Pinpoint the cell where the given text exists, returning its [X, Y] midpoint coordinate. 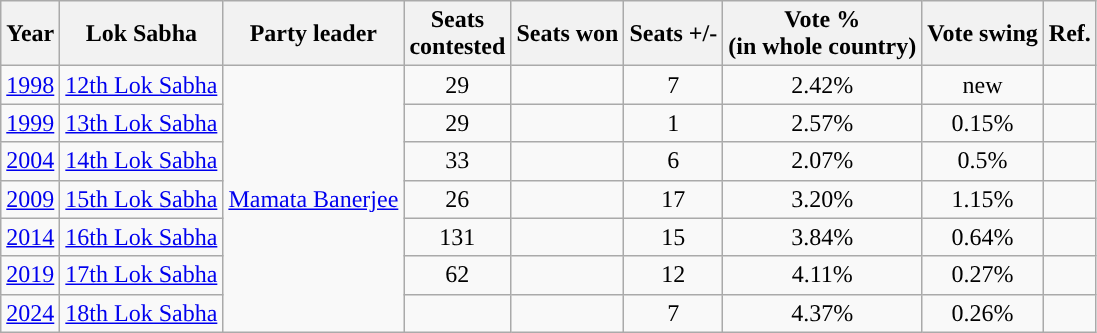
Seats won [568, 34]
2014 [30, 237]
17th Lok Sabha [142, 275]
131 [458, 237]
1999 [30, 123]
2.42% [822, 85]
26 [458, 199]
Seatscontested [458, 34]
2009 [30, 199]
2.57% [822, 123]
Lok Sabha [142, 34]
Ref. [1070, 34]
2004 [30, 161]
0.26% [983, 313]
0.27% [983, 275]
62 [458, 275]
4.37% [822, 313]
0.5% [983, 161]
2.07% [822, 161]
15th Lok Sabha [142, 199]
2024 [30, 313]
new [983, 85]
4.11% [822, 275]
3.84% [822, 237]
2019 [30, 275]
14th Lok Sabha [142, 161]
15 [674, 237]
Vote %(in whole country) [822, 34]
1998 [30, 85]
12 [674, 275]
Year [30, 34]
33 [458, 161]
Party leader [314, 34]
13th Lok Sabha [142, 123]
12th Lok Sabha [142, 85]
Vote swing [983, 34]
0.64% [983, 237]
1 [674, 123]
3.20% [822, 199]
1.15% [983, 199]
16th Lok Sabha [142, 237]
Seats +/- [674, 34]
6 [674, 161]
17 [674, 199]
0.15% [983, 123]
18th Lok Sabha [142, 313]
Mamata Banerjee [314, 199]
